From the cell containing the given text, extract its center point as [x, y] coordinate. 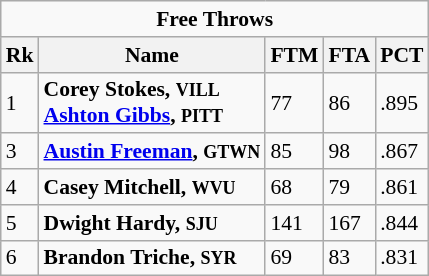
4 [20, 187]
86 [349, 102]
Dwight Hardy, SJU [152, 223]
167 [349, 223]
.861 [402, 187]
83 [349, 258]
141 [294, 223]
FTA [349, 55]
68 [294, 187]
.844 [402, 223]
85 [294, 152]
.895 [402, 102]
Corey Stokes, VILLAshton Gibbs, PITT [152, 102]
5 [20, 223]
FTM [294, 55]
6 [20, 258]
1 [20, 102]
77 [294, 102]
PCT [402, 55]
Free Throws [215, 19]
79 [349, 187]
Austin Freeman, GTWN [152, 152]
69 [294, 258]
.867 [402, 152]
Casey Mitchell, WVU [152, 187]
Name [152, 55]
98 [349, 152]
Brandon Triche, SYR [152, 258]
Rk [20, 55]
3 [20, 152]
.831 [402, 258]
